Provide the (x, y) coordinate of the cell's center where the given text is located.  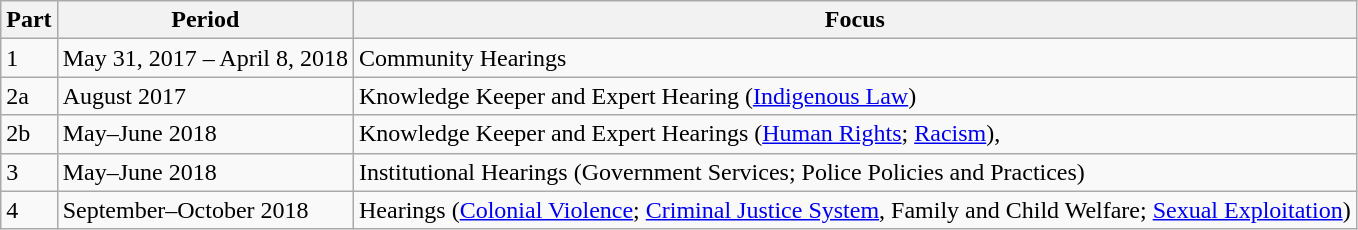
Institutional Hearings (Government Services; Police Policies and Practices) (856, 172)
May 31, 2017 – April 8, 2018 (205, 58)
Focus (856, 20)
Knowledge Keeper and Expert Hearings (Human Rights; Racism), (856, 134)
Knowledge Keeper and Expert Hearing (Indigenous Law) (856, 96)
1 (29, 58)
3 (29, 172)
2b (29, 134)
4 (29, 210)
Community Hearings (856, 58)
August 2017 (205, 96)
Hearings (Colonial Violence; Criminal Justice System, Family and Child Welfare; Sexual Exploitation) (856, 210)
Period (205, 20)
Part (29, 20)
September–October 2018 (205, 210)
2a (29, 96)
